From the cell containing the given text, extract its center point as (X, Y) coordinate. 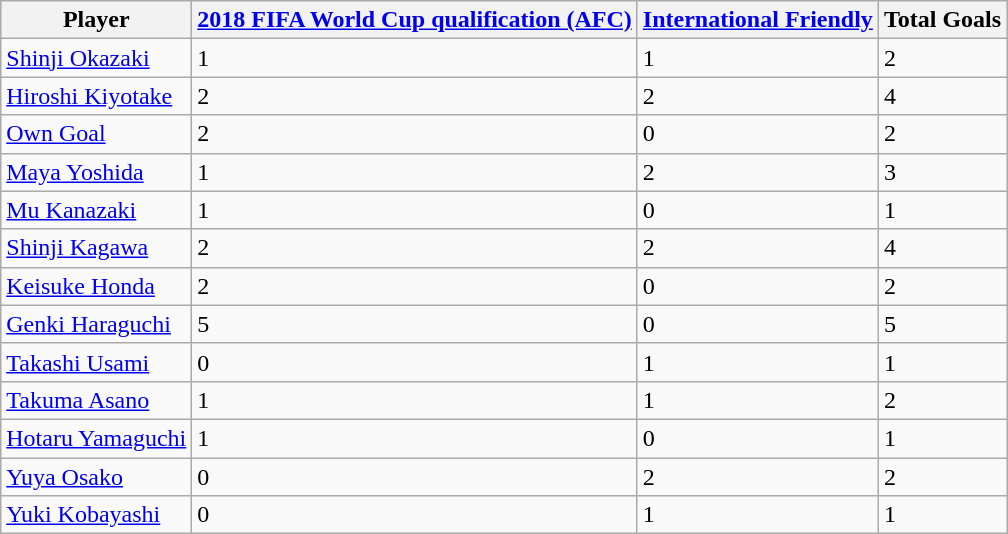
Own Goal (96, 134)
Mu Kanazaki (96, 210)
International Friendly (758, 20)
2018 FIFA World Cup qualification (AFC) (415, 20)
Maya Yoshida (96, 172)
Player (96, 20)
Yuki Kobayashi (96, 515)
Shinji Kagawa (96, 248)
Takuma Asano (96, 400)
Hotaru Yamaguchi (96, 438)
Takashi Usami (96, 362)
Shinji Okazaki (96, 58)
3 (942, 172)
Keisuke Honda (96, 286)
Yuya Osako (96, 477)
Hiroshi Kiyotake (96, 96)
Total Goals (942, 20)
Genki Haraguchi (96, 324)
